Extract the (x, y) coordinate from the center of the cell holding the provided text.  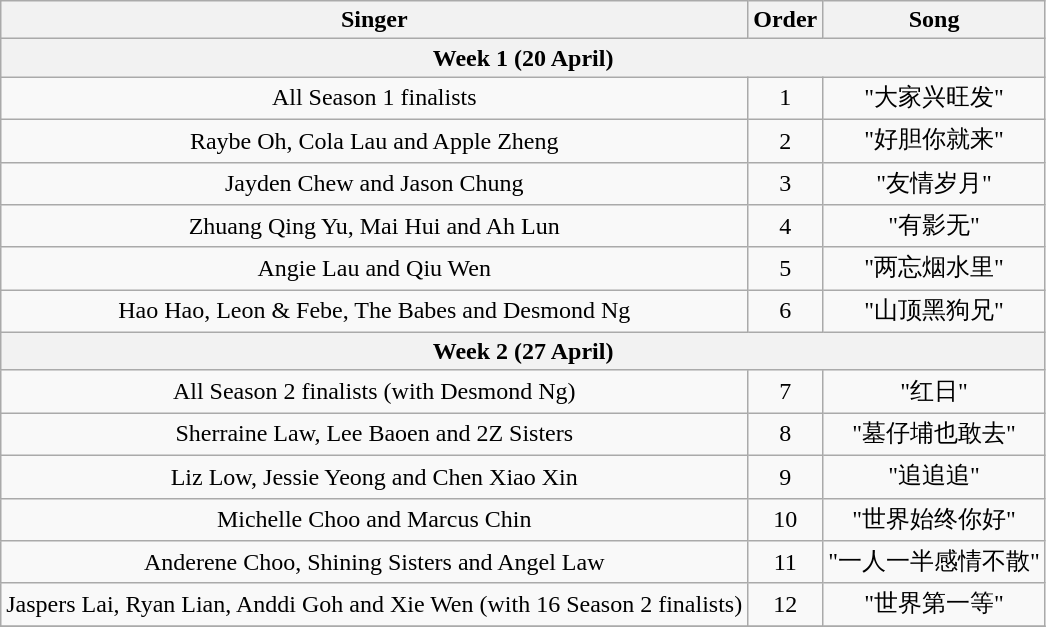
"两忘烟水里" (934, 268)
"大家兴旺发" (934, 98)
"有影无" (934, 226)
4 (786, 226)
"好胆你就来" (934, 140)
All Season 2 finalists (with Desmond Ng) (374, 392)
2 (786, 140)
"山顶黑狗兄" (934, 312)
5 (786, 268)
Sherraine Law, Lee Baoen and 2Z Sisters (374, 434)
Jaspers Lai, Ryan Lian, Anddi Goh and Xie Wen (with 16 Season 2 finalists) (374, 604)
"世界第一等" (934, 604)
7 (786, 392)
1 (786, 98)
Liz Low, Jessie Yeong and Chen Xiao Xin (374, 476)
6 (786, 312)
Anderene Choo, Shining Sisters and Angel Law (374, 562)
Order (786, 20)
9 (786, 476)
12 (786, 604)
All Season 1 finalists (374, 98)
10 (786, 520)
"世界始终你好" (934, 520)
Zhuang Qing Yu, Mai Hui and Ah Lun (374, 226)
8 (786, 434)
"红日" (934, 392)
Jayden Chew and Jason Chung (374, 184)
Song (934, 20)
"墓仔埔也敢去" (934, 434)
Hao Hao, Leon & Febe, The Babes and Desmond Ng (374, 312)
Raybe Oh, Cola Lau and Apple Zheng (374, 140)
3 (786, 184)
"一人一半感情不散" (934, 562)
Week 2 (27 April) (524, 351)
Week 1 (20 April) (524, 58)
"友情岁月" (934, 184)
Singer (374, 20)
11 (786, 562)
Angie Lau and Qiu Wen (374, 268)
"追追追" (934, 476)
Michelle Choo and Marcus Chin (374, 520)
